Search for the cell housing the specified text and yield its [x, y] center coordinate. 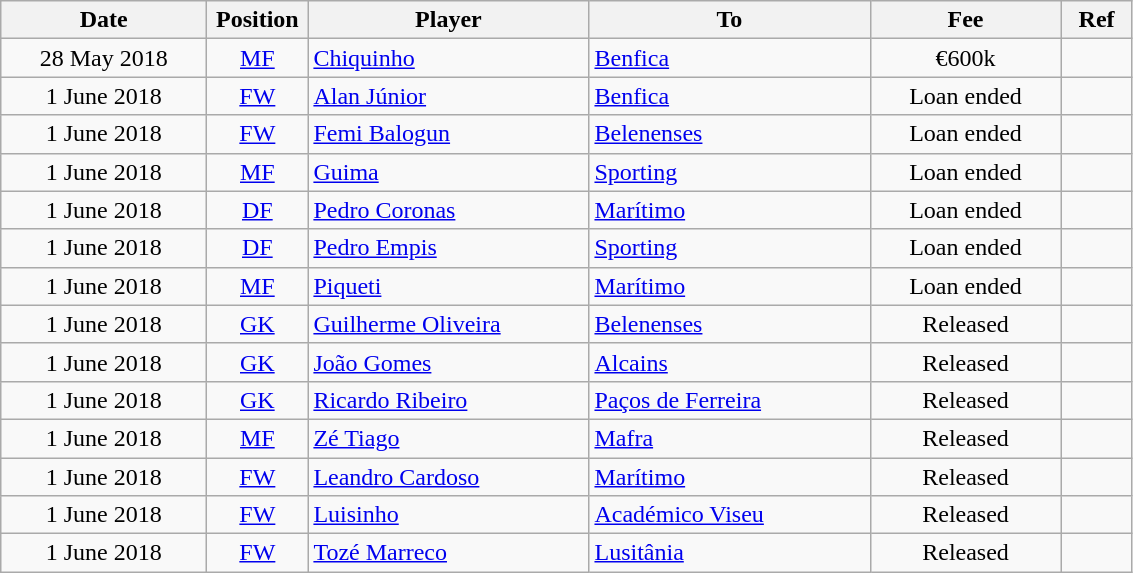
Zé Tiago [448, 438]
€600k [966, 58]
Tozé Marreco [448, 553]
Chiquinho [448, 58]
To [730, 20]
Académico Viseu [730, 515]
Ricardo Ribeiro [448, 400]
Pedro Empis [448, 248]
Alan Júnior [448, 96]
Mafra [730, 438]
Fee [966, 20]
Leandro Cardoso [448, 477]
Guima [448, 172]
Date [104, 20]
Player [448, 20]
Femi Balogun [448, 134]
Paços de Ferreira [730, 400]
Alcains [730, 362]
Position [258, 20]
Lusitânia [730, 553]
Luisinho [448, 515]
Guilherme Oliveira [448, 324]
Ref [1096, 20]
28 May 2018 [104, 58]
João Gomes [448, 362]
Pedro Coronas [448, 210]
Piqueti [448, 286]
